Identify which cell holds the provided text, then report its (X, Y) central coordinate. 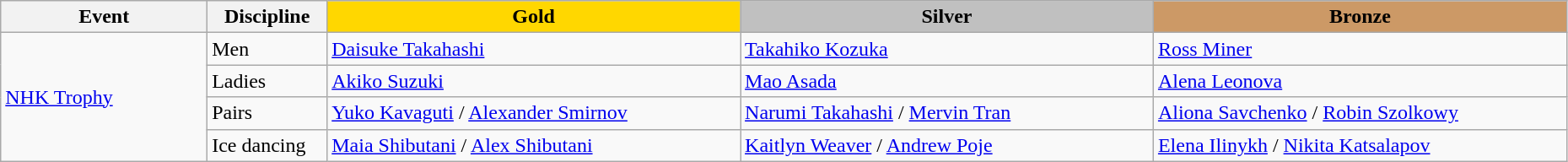
Ladies (267, 81)
Daisuke Takahashi (534, 49)
Ross Miner (1360, 49)
Event (105, 17)
Takahiko Kozuka (947, 49)
Aliona Savchenko / Robin Szolkowy (1360, 113)
Ice dancing (267, 145)
Alena Leonova (1360, 81)
Akiko Suzuki (534, 81)
Narumi Takahashi / Mervin Tran (947, 113)
Pairs (267, 113)
Mao Asada (947, 81)
Gold (534, 17)
Maia Shibutani / Alex Shibutani (534, 145)
Yuko Kavaguti / Alexander Smirnov (534, 113)
Discipline (267, 17)
Kaitlyn Weaver / Andrew Poje (947, 145)
Elena Ilinykh / Nikita Katsalapov (1360, 145)
NHK Trophy (105, 97)
Men (267, 49)
Bronze (1360, 17)
Silver (947, 17)
